Extract the (X, Y) coordinate from the center of the cell holding the provided text.  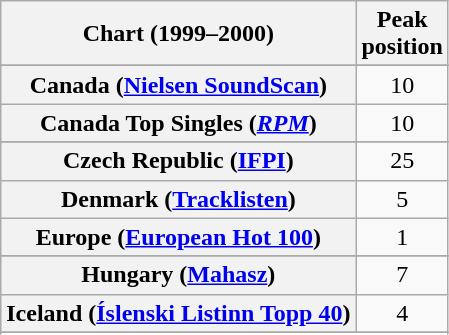
5 (402, 199)
Europe (European Hot 100) (178, 237)
Canada Top Singles (RPM) (178, 123)
Chart (1999–2000) (178, 34)
Iceland (Íslenski Listinn Topp 40) (178, 313)
Czech Republic (IFPI) (178, 161)
Canada (Nielsen SoundScan) (178, 85)
Hungary (Mahasz) (178, 275)
4 (402, 313)
Peakposition (402, 34)
7 (402, 275)
1 (402, 237)
Denmark (Tracklisten) (178, 199)
25 (402, 161)
